Scan for the cell matching the given text and deliver its [X, Y] coordinate at center. 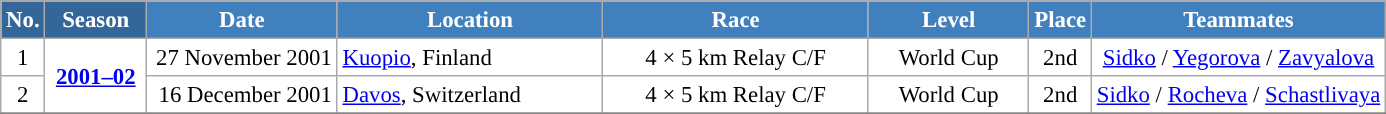
Level [948, 20]
No. [23, 20]
27 November 2001 [242, 58]
Teammates [1238, 20]
Sidko / Yegorova / Zavyalova [1238, 58]
Location [470, 20]
Kuopio, Finland [470, 58]
Place [1060, 20]
Season [96, 20]
Sidko / Rocheva / Schastlivaya [1238, 95]
1 [23, 58]
16 December 2001 [242, 95]
Race [736, 20]
Date [242, 20]
Davos, Switzerland [470, 95]
2001–02 [96, 76]
2 [23, 95]
